Detect which cell encompasses the target text, then output its (x, y) center coordinate. 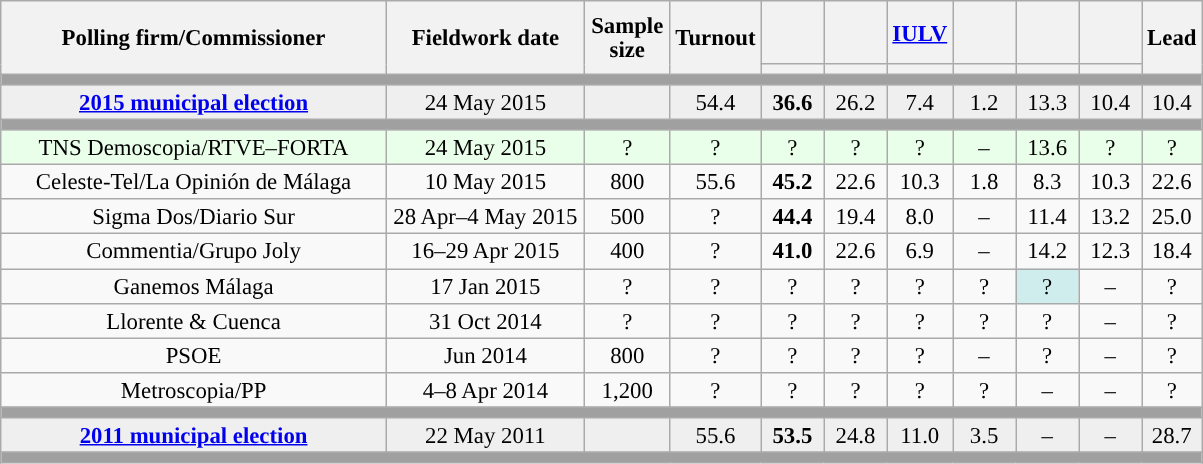
400 (627, 252)
4–8 Apr 2014 (485, 390)
PSOE (194, 356)
500 (627, 218)
Sample size (627, 38)
41.0 (792, 252)
Fieldwork date (485, 38)
45.2 (792, 182)
31 Oct 2014 (485, 320)
13.3 (1048, 102)
16–29 Apr 2015 (485, 252)
7.4 (920, 102)
2011 municipal election (194, 436)
1.2 (984, 102)
18.4 (1172, 252)
11.0 (920, 436)
Polling firm/Commissioner (194, 38)
Turnout (716, 38)
13.6 (1048, 148)
1.8 (984, 182)
Metroscopia/PP (194, 390)
Jun 2014 (485, 356)
14.2 (1048, 252)
6.9 (920, 252)
54.4 (716, 102)
22 May 2011 (485, 436)
44.4 (792, 218)
13.2 (1110, 218)
IULV (920, 32)
3.5 (984, 436)
Sigma Dos/Diario Sur (194, 218)
11.4 (1048, 218)
17 Jan 2015 (485, 286)
28.7 (1172, 436)
26.2 (856, 102)
19.4 (856, 218)
12.3 (1110, 252)
Commentia/Grupo Joly (194, 252)
TNS Demoscopia/RTVE–FORTA (194, 148)
36.6 (792, 102)
24.8 (856, 436)
Ganemos Málaga (194, 286)
28 Apr–4 May 2015 (485, 218)
Celeste-Tel/La Opinión de Málaga (194, 182)
1,200 (627, 390)
2015 municipal election (194, 102)
25.0 (1172, 218)
Lead (1172, 38)
8.3 (1048, 182)
8.0 (920, 218)
Llorente & Cuenca (194, 320)
10 May 2015 (485, 182)
53.5 (792, 436)
